Capture the cell that displays the provided text and extract its (x, y) central coordinate. 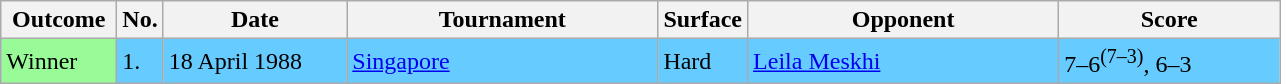
Date (255, 20)
Outcome (59, 20)
1. (140, 62)
Surface (703, 20)
Leila Meskhi (904, 62)
Opponent (904, 20)
7–6(7–3), 6–3 (1170, 62)
Tournament (502, 20)
Hard (703, 62)
Winner (59, 62)
Singapore (502, 62)
18 April 1988 (255, 62)
No. (140, 20)
Score (1170, 20)
